Scan for the cell matching the given text and deliver its [X, Y] coordinate at center. 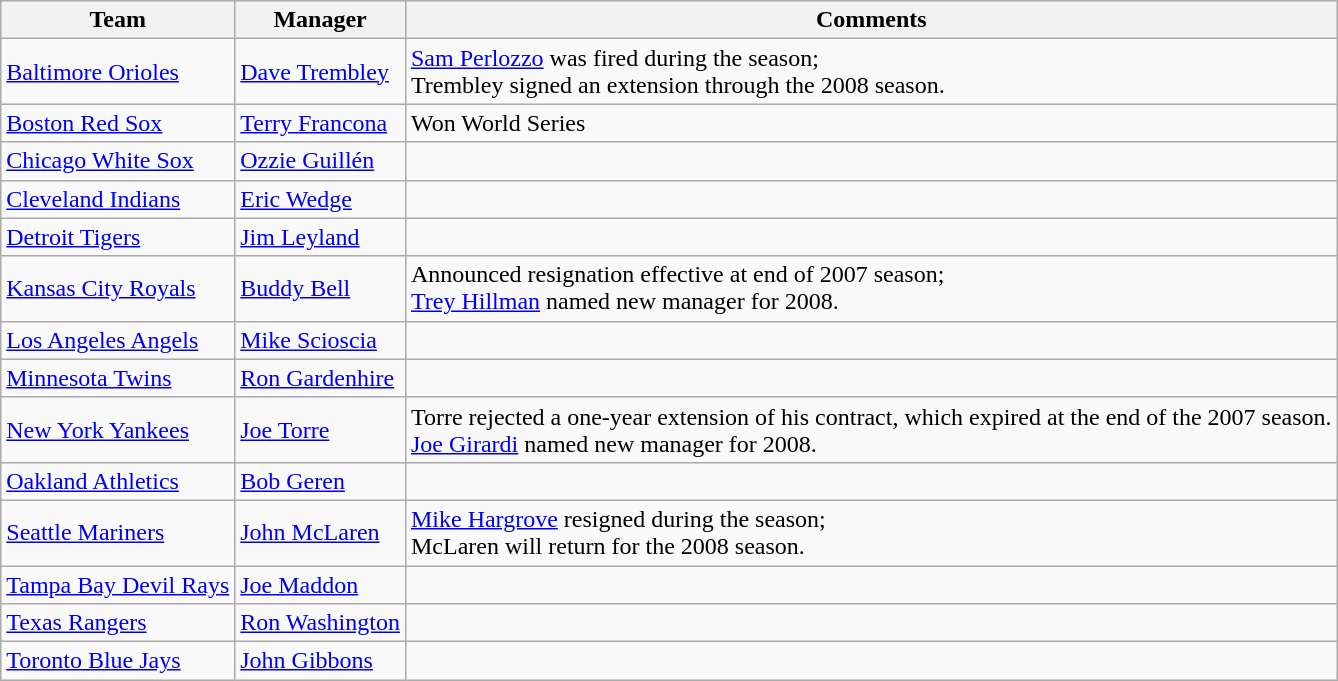
Kansas City Royals [118, 288]
Seattle Mariners [118, 532]
Ron Washington [320, 623]
John McLaren [320, 532]
Oakland Athletics [118, 481]
Joe Torre [320, 430]
Terry Francona [320, 123]
Eric Wedge [320, 199]
Mike Hargrove resigned during the season;McLaren will return for the 2008 season. [871, 532]
Mike Scioscia [320, 340]
Dave Trembley [320, 72]
Team [118, 20]
Manager [320, 20]
Boston Red Sox [118, 123]
Comments [871, 20]
John Gibbons [320, 661]
Sam Perlozzo was fired during the season;Trembley signed an extension through the 2008 season. [871, 72]
Won World Series [871, 123]
Los Angeles Angels [118, 340]
Buddy Bell [320, 288]
Chicago White Sox [118, 161]
Tampa Bay Devil Rays [118, 585]
Announced resignation effective at end of 2007 season;Trey Hillman named new manager for 2008. [871, 288]
Ron Gardenhire [320, 378]
Bob Geren [320, 481]
Joe Maddon [320, 585]
Minnesota Twins [118, 378]
Texas Rangers [118, 623]
Toronto Blue Jays [118, 661]
New York Yankees [118, 430]
Cleveland Indians [118, 199]
Detroit Tigers [118, 237]
Torre rejected a one-year extension of his contract, which expired at the end of the 2007 season.Joe Girardi named new manager for 2008. [871, 430]
Ozzie Guillén [320, 161]
Jim Leyland [320, 237]
Baltimore Orioles [118, 72]
